For the text-containing cell, return its midpoint in (X, Y) coordinate format. 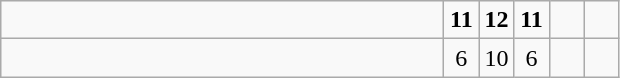
12 (496, 20)
10 (496, 58)
